Determine the [x, y] coordinate at the center of the cell enclosing the given text.  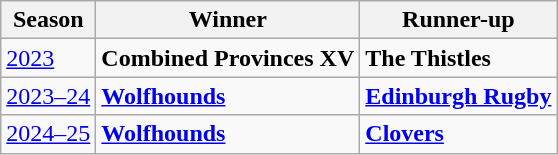
Edinburgh Rugby [458, 96]
Season [48, 20]
Winner [228, 20]
Clovers [458, 134]
2023–24 [48, 96]
Runner-up [458, 20]
2024–25 [48, 134]
Combined Provinces XV [228, 58]
The Thistles [458, 58]
2023 [48, 58]
